Scan for the cell matching the given text and deliver its [X, Y] coordinate at center. 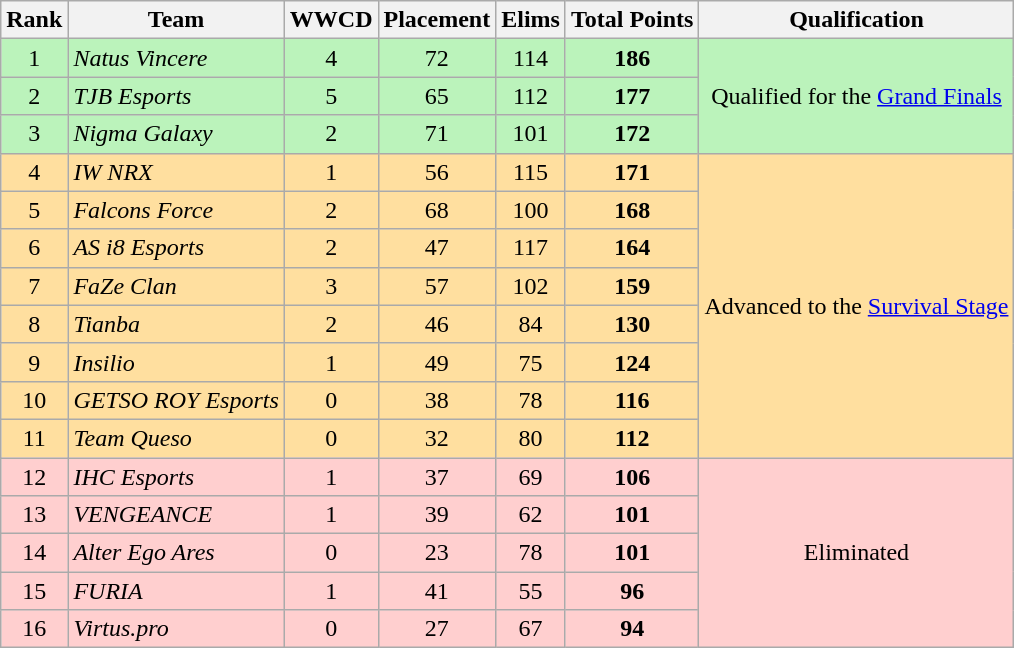
Elims [531, 20]
Qualification [856, 20]
FURIA [176, 591]
14 [34, 553]
Virtus.pro [176, 629]
12 [34, 477]
Total Points [632, 20]
171 [632, 172]
80 [531, 438]
IW NRX [176, 172]
32 [437, 438]
6 [34, 248]
9 [34, 362]
37 [437, 477]
Rank [34, 20]
114 [531, 58]
27 [437, 629]
84 [531, 324]
130 [632, 324]
168 [632, 210]
Team Queso [176, 438]
Natus Vincere [176, 58]
39 [437, 515]
Eliminated [856, 553]
41 [437, 591]
47 [437, 248]
IHC Esports [176, 477]
65 [437, 96]
AS i8 Esports [176, 248]
Nigma Galaxy [176, 134]
VENGEANCE [176, 515]
94 [632, 629]
16 [34, 629]
71 [437, 134]
23 [437, 553]
Falcons Force [176, 210]
10 [34, 400]
69 [531, 477]
WWCD [331, 20]
15 [34, 591]
13 [34, 515]
177 [632, 96]
96 [632, 591]
Advanced to the Survival Stage [856, 305]
56 [437, 172]
Tianba [176, 324]
TJB Esports [176, 96]
57 [437, 286]
7 [34, 286]
8 [34, 324]
38 [437, 400]
164 [632, 248]
72 [437, 58]
116 [632, 400]
Placement [437, 20]
GETSO ROY Esports [176, 400]
Alter Ego Ares [176, 553]
11 [34, 438]
115 [531, 172]
75 [531, 362]
FaZe Clan [176, 286]
106 [632, 477]
Qualified for the Grand Finals [856, 96]
49 [437, 362]
102 [531, 286]
46 [437, 324]
172 [632, 134]
159 [632, 286]
55 [531, 591]
67 [531, 629]
Insilio [176, 362]
186 [632, 58]
100 [531, 210]
124 [632, 362]
Team [176, 20]
68 [437, 210]
62 [531, 515]
117 [531, 248]
